Determine the (X, Y) coordinate at the center of the cell enclosing the given text.  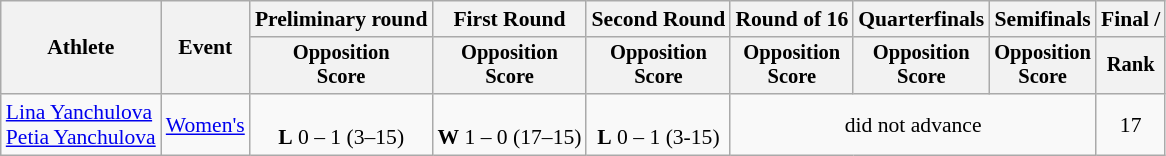
Preliminary round (342, 19)
L 0 – 1 (3-15) (658, 124)
W 1 – 0 (17–15) (509, 124)
Women's (206, 124)
Quarterfinals (921, 19)
Rank (1131, 66)
First Round (509, 19)
Round of 16 (792, 19)
Event (206, 48)
Semifinals (1042, 19)
17 (1131, 124)
Lina YanchulovaPetia Yanchulova (81, 124)
did not advance (913, 124)
Final / (1131, 19)
L 0 – 1 (3–15) (342, 124)
Athlete (81, 48)
Second Round (658, 19)
